From the cell containing the given text, extract its center point as [x, y] coordinate. 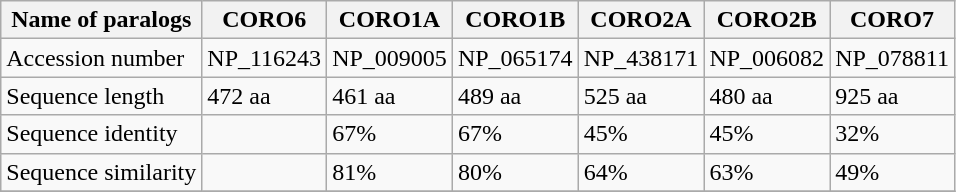
NP_006082 [767, 58]
64% [641, 172]
Sequence length [102, 96]
480 aa [767, 96]
925 aa [892, 96]
49% [892, 172]
CORO2B [767, 20]
NP_009005 [390, 58]
461 aa [390, 96]
NP_438171 [641, 58]
Sequence similarity [102, 172]
CORO6 [264, 20]
32% [892, 134]
CORO7 [892, 20]
489 aa [515, 96]
CORO2A [641, 20]
NP_065174 [515, 58]
63% [767, 172]
80% [515, 172]
Sequence identity [102, 134]
525 aa [641, 96]
472 aa [264, 96]
NP_078811 [892, 58]
81% [390, 172]
CORO1B [515, 20]
Name of paralogs [102, 20]
NP_116243 [264, 58]
CORO1A [390, 20]
Accession number [102, 58]
